Find where the given text appears and provide that cell's center as [x, y] coordinate. 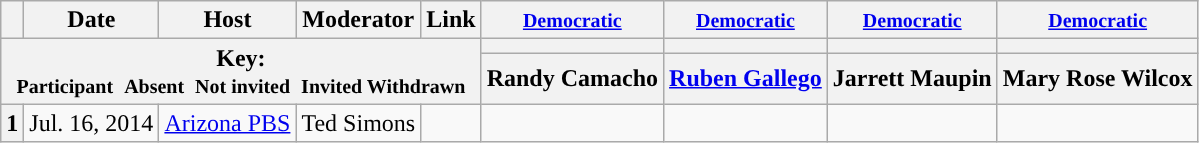
Jul. 16, 2014 [92, 123]
Ted Simons [358, 123]
Moderator [358, 20]
Jarrett Maupin [912, 78]
Date [92, 20]
Mary Rose Wilcox [1098, 78]
Randy Camacho [572, 78]
Ruben Gallego [746, 78]
Key: Participant Absent Not invited Invited Withdrawn [241, 72]
1 [12, 123]
Host [228, 20]
Link [451, 20]
Arizona PBS [228, 123]
